Determine the [x, y] coordinate at the center of the cell enclosing the given text.  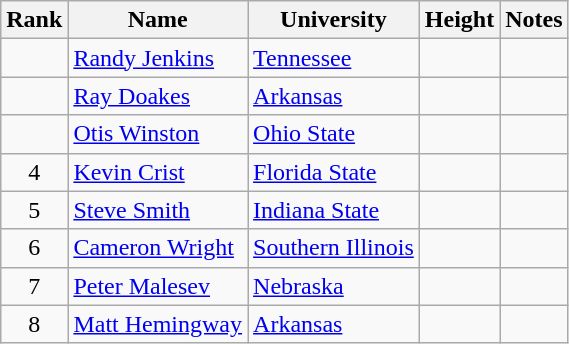
Notes [534, 20]
8 [34, 324]
Otis Winston [158, 134]
Peter Malesev [158, 286]
Height [459, 20]
University [334, 20]
Southern Illinois [334, 248]
Indiana State [334, 210]
Name [158, 20]
Rank [34, 20]
Florida State [334, 172]
6 [34, 248]
Nebraska [334, 286]
5 [34, 210]
Kevin Crist [158, 172]
Steve Smith [158, 210]
Tennessee [334, 58]
Ray Doakes [158, 96]
4 [34, 172]
Randy Jenkins [158, 58]
7 [34, 286]
Cameron Wright [158, 248]
Ohio State [334, 134]
Matt Hemingway [158, 324]
